Return the [x, y] coordinate for the center point of the cell that contains the specified text.  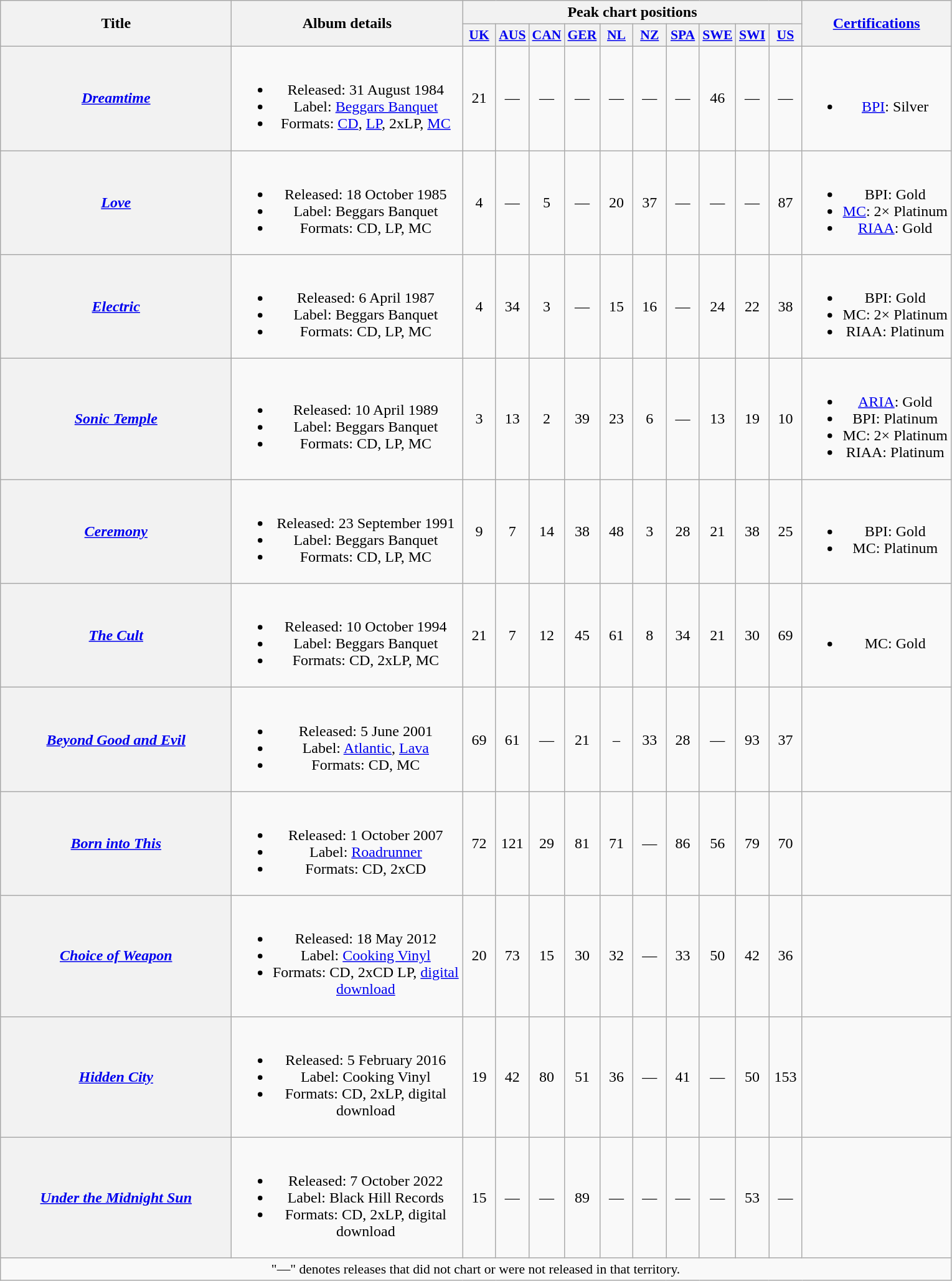
Peak chart positions [633, 12]
87 [786, 203]
Certifications [877, 24]
BPI: GoldMC: 2× PlatinumRIAA: Platinum [877, 306]
8 [650, 635]
CAN [547, 35]
Choice of Weapon [116, 956]
AUS [512, 35]
Born into This [116, 843]
45 [582, 635]
5 [547, 203]
Album details [347, 24]
9 [479, 532]
Love [116, 203]
16 [650, 306]
Under the Midnight Sun [116, 1198]
22 [752, 306]
Released: 10 October 1994Label: Beggars BanquetFormats: CD, 2xLP, MC [347, 635]
BPI: GoldMC: Platinum [877, 532]
Sonic Temple [116, 419]
Beyond Good and Evil [116, 740]
Ceremony [116, 532]
GER [582, 35]
48 [616, 532]
6 [650, 419]
Released: 5 June 2001Label: Atlantic, LavaFormats: CD, MC [347, 740]
24 [717, 306]
NL [616, 35]
BPI: Silver [877, 98]
SPA [682, 35]
NZ [650, 35]
ARIA: GoldBPI: PlatinumMC: 2× PlatinumRIAA: Platinum [877, 419]
"—" denotes releases that did not chart or were not released in that territory. [476, 1269]
The Cult [116, 635]
81 [582, 843]
Dreamtime [116, 98]
56 [717, 843]
SWI [752, 35]
46 [717, 98]
53 [752, 1198]
Released: 10 April 1989Label: Beggars BanquetFormats: CD, LP, MC [347, 419]
25 [786, 532]
153 [786, 1077]
US [786, 35]
BPI: GoldMC: 2× PlatinumRIAA: Gold [877, 203]
73 [512, 956]
UK [479, 35]
Released: 7 October 2022Label: Black Hill RecordsFormats: CD, 2xLP, digital download [347, 1198]
10 [786, 419]
SWE [717, 35]
32 [616, 956]
71 [616, 843]
51 [582, 1077]
89 [582, 1198]
41 [682, 1077]
70 [786, 843]
– [616, 740]
Hidden City [116, 1077]
MC: Gold [877, 635]
79 [752, 843]
Released: 31 August 1984Label: Beggars BanquetFormats: CD, LP, 2xLP, MC [347, 98]
Released: 18 October 1985Label: Beggars BanquetFormats: CD, LP, MC [347, 203]
29 [547, 843]
Released: 1 October 2007Label: RoadrunnerFormats: CD, 2xCD [347, 843]
14 [547, 532]
Released: 23 September 1991Label: Beggars BanquetFormats: CD, LP, MC [347, 532]
72 [479, 843]
Released: 6 April 1987Label: Beggars BanquetFormats: CD, LP, MC [347, 306]
Released: 18 May 2012Label: Cooking VinylFormats: CD, 2xCD LP, digital download [347, 956]
121 [512, 843]
39 [582, 419]
12 [547, 635]
80 [547, 1077]
86 [682, 843]
93 [752, 740]
Title [116, 24]
2 [547, 419]
Electric [116, 306]
Released: 5 February 2016Label: Cooking VinylFormats: CD, 2xLP, digital download [347, 1077]
23 [616, 419]
